Search for the cell housing the specified text and yield its (x, y) center coordinate. 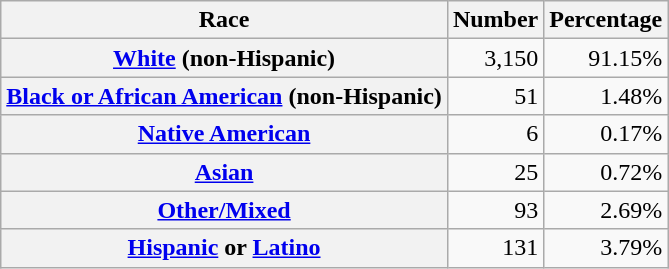
Asian (224, 172)
Number (495, 20)
1.48% (606, 96)
Native American (224, 134)
2.69% (606, 210)
Percentage (606, 20)
Hispanic or Latino (224, 248)
White (non-Hispanic) (224, 58)
3.79% (606, 248)
Race (224, 20)
0.17% (606, 134)
Other/Mixed (224, 210)
25 (495, 172)
3,150 (495, 58)
131 (495, 248)
51 (495, 96)
Black or African American (non-Hispanic) (224, 96)
93 (495, 210)
91.15% (606, 58)
0.72% (606, 172)
6 (495, 134)
